Scan for the cell matching the given text and deliver its (x, y) coordinate at center. 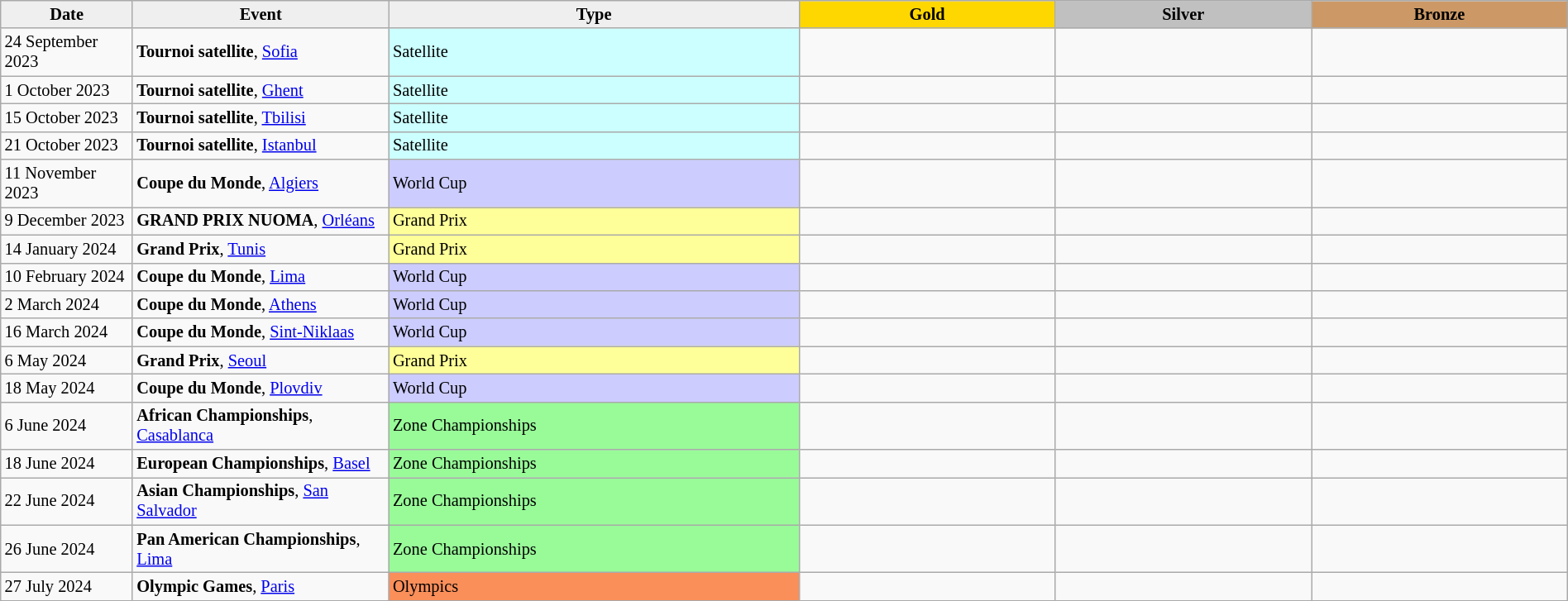
14 January 2024 (67, 249)
Pan American Championships, Lima (261, 549)
Coupe du Monde, Plovdiv (261, 388)
21 October 2023 (67, 145)
Olympics (594, 586)
African Championships, Casablanca (261, 426)
6 June 2024 (67, 426)
9 December 2023 (67, 221)
16 March 2024 (67, 332)
Grand Prix, Tunis (261, 249)
22 June 2024 (67, 501)
2 March 2024 (67, 304)
Coupe du Monde, Sint-Niklaas (261, 332)
Date (67, 14)
11 November 2023 (67, 184)
18 May 2024 (67, 388)
6 May 2024 (67, 360)
Event (261, 14)
27 July 2024 (67, 586)
Olympic Games, Paris (261, 586)
Tournoi satellite, Istanbul (261, 145)
Bronze (1440, 14)
Tournoi satellite, Ghent (261, 90)
Tournoi satellite, Tbilisi (261, 117)
Tournoi satellite, Sofia (261, 52)
Coupe du Monde, Lima (261, 277)
24 September 2023 (67, 52)
1 October 2023 (67, 90)
18 June 2024 (67, 464)
Grand Prix, Seoul (261, 360)
Type (594, 14)
GRAND PRIX NUOMA, Orléans (261, 221)
26 June 2024 (67, 549)
European Championships, Basel (261, 464)
Asian Championships, San Salvador (261, 501)
Coupe du Monde, Athens (261, 304)
10 February 2024 (67, 277)
Coupe du Monde, Algiers (261, 184)
Silver (1183, 14)
15 October 2023 (67, 117)
Gold (927, 14)
